Find where the given text appears and provide that cell's center as [X, Y] coordinate. 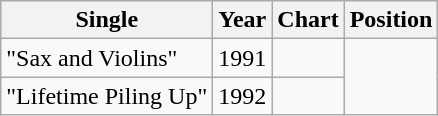
"Lifetime Piling Up" [107, 96]
Year [242, 20]
Single [107, 20]
Chart [308, 20]
1992 [242, 96]
"Sax and Violins" [107, 58]
Position [391, 20]
1991 [242, 58]
